Provide the (x, y) coordinate of the cell's center where the given text is located.  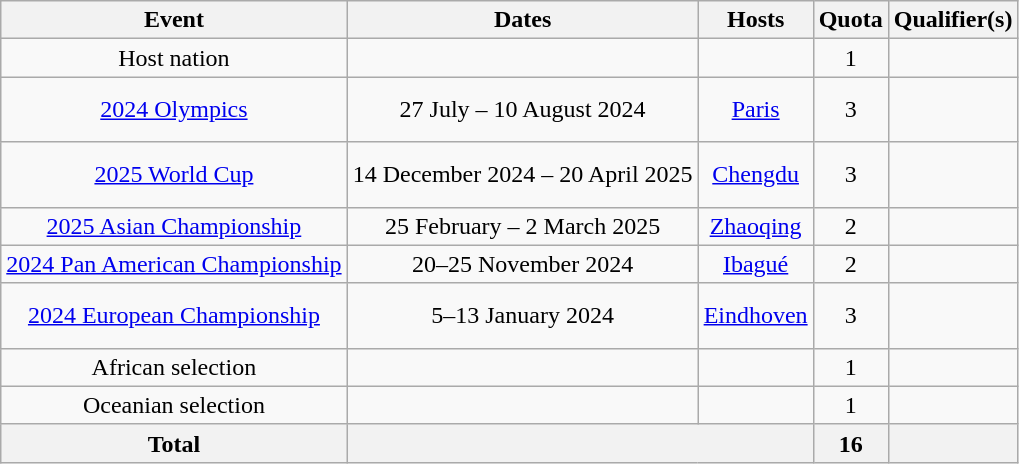
Host nation (174, 58)
Chengdu (756, 174)
Eindhoven (756, 316)
2025 Asian Championship (174, 226)
Event (174, 20)
Dates (522, 20)
20–25 November 2024 (522, 264)
5–13 January 2024 (522, 316)
2024 European Championship (174, 316)
25 February – 2 March 2025 (522, 226)
Ibagué (756, 264)
2025 World Cup (174, 174)
Qualifier(s) (953, 20)
2024 Pan American Championship (174, 264)
African selection (174, 367)
14 December 2024 – 20 April 2025 (522, 174)
27 July – 10 August 2024 (522, 110)
2024 Olympics (174, 110)
16 (850, 443)
Zhaoqing (756, 226)
Paris (756, 110)
Total (174, 443)
Hosts (756, 20)
Oceanian selection (174, 405)
Quota (850, 20)
